Find where the given text appears and provide that cell's center as (x, y) coordinate. 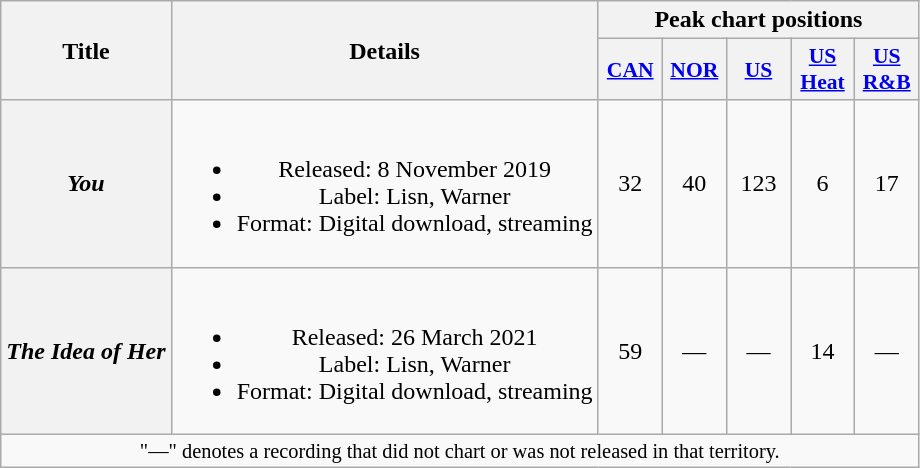
6 (822, 184)
The Idea of Her (86, 350)
Peak chart positions (758, 20)
US R&B (887, 70)
40 (694, 184)
32 (630, 184)
Released: 8 November 2019Label: Lisn, WarnerFormat: Digital download, streaming (384, 184)
US Heat (822, 70)
NOR (694, 70)
US (758, 70)
17 (887, 184)
Title (86, 50)
14 (822, 350)
Details (384, 50)
CAN (630, 70)
You (86, 184)
123 (758, 184)
59 (630, 350)
"—" denotes a recording that did not chart or was not released in that territory. (460, 451)
Released: 26 March 2021Label: Lisn, WarnerFormat: Digital download, streaming (384, 350)
